Determine the [x, y] coordinate at the center of the cell enclosing the given text.  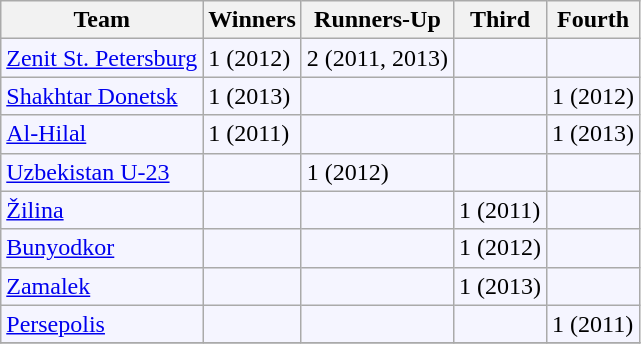
Runners-Up [377, 20]
Uzbekistan U-23 [102, 172]
Fourth [594, 20]
Bunyodkor [102, 248]
Team [102, 20]
Third [500, 20]
Al-Hilal [102, 134]
Zenit St. Petersburg [102, 58]
Shakhtar Donetsk [102, 96]
Winners [252, 20]
Persepolis [102, 324]
2 (2011, 2013) [377, 58]
Žilina [102, 210]
Zamalek [102, 286]
